Identify which cell holds the provided text, then report its (X, Y) central coordinate. 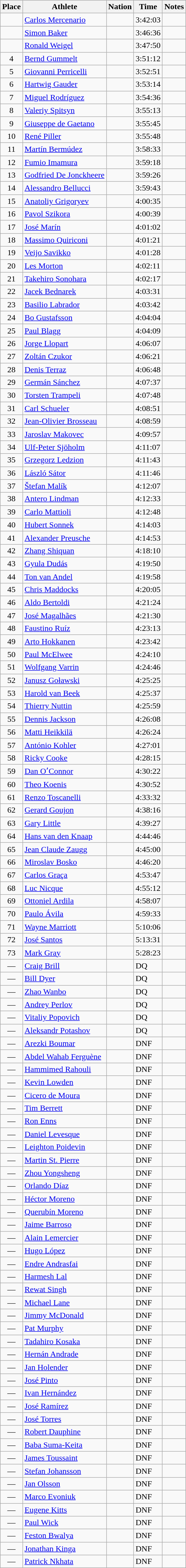
Fumio Imamura (64, 162)
4:20:05 (148, 590)
Giovanni Perricelli (64, 71)
Zhang Shiquan (64, 551)
38 (12, 499)
4:12:33 (148, 499)
Hans van den Knaap (64, 836)
17 (12, 227)
65 (12, 849)
Renzo Toscanelli (64, 797)
3:54:36 (148, 97)
4:14:53 (148, 538)
Place (12, 7)
63 (12, 823)
Vitaliy Popovich (64, 1017)
Wayne Marriott (64, 927)
Thierry Nuttin (64, 706)
4:03:42 (148, 305)
Michael Lane (64, 1302)
57 (12, 745)
Stefan Johansson (64, 1471)
Andrey Perlov (64, 1004)
Jan Olsson (64, 1484)
Marco Evoniuk (64, 1497)
Torsten Trampeli (64, 395)
4:01:28 (148, 253)
4:14:03 (148, 525)
Nation (120, 7)
4:25:59 (148, 706)
13 (12, 175)
3:55:45 (148, 123)
4:46:20 (148, 862)
Alexander Preusche (64, 538)
33 (12, 434)
4:03:31 (148, 292)
Giuseppe de Gaetano (64, 123)
Gary Little (64, 823)
Simon Baker (64, 33)
4:53:47 (148, 875)
Alessandro Bellucci (64, 188)
Abdel Wahab Ferguène (64, 1056)
24 (12, 317)
43 (12, 563)
45 (12, 590)
Craig Brill (64, 966)
Carlo Mattioli (64, 512)
Denis Terraz (64, 369)
René Piller (64, 136)
4:09:57 (148, 434)
70 (12, 914)
4:59:33 (148, 914)
50 (12, 654)
Theo Koenis (64, 784)
4:07:37 (148, 382)
Martin St. Pierre (64, 1160)
56 (12, 732)
Jorge Llopart (64, 343)
71 (12, 927)
Faustino Ruíz (64, 628)
16 (12, 214)
31 (12, 408)
67 (12, 875)
Aldo Bertoldi (64, 603)
Bernd Gummelt (64, 59)
22 (12, 292)
18 (12, 240)
Les Morton (64, 266)
José Torres (64, 1419)
4:25:37 (148, 693)
5:28:23 (148, 953)
Time (148, 7)
Eugene Kitts (64, 1510)
4:25:25 (148, 680)
Martín Bermúdez (64, 149)
7 (12, 97)
Ottoniel Ardila (64, 901)
Mark Gray (64, 953)
3:53:14 (148, 84)
Gyula Dudás (64, 563)
4:18:10 (148, 551)
10 (12, 136)
4:11:07 (148, 447)
25 (12, 330)
4 (12, 59)
47 (12, 616)
Robert Dauphine (64, 1432)
4:07:48 (148, 395)
4:23:13 (148, 628)
4:30:22 (148, 771)
Miguel Rodríguez (64, 97)
Basilio Labrador (64, 305)
Ton van Andel (64, 577)
Valeriy Spitsyn (64, 110)
21 (12, 279)
Dennis Jackson (64, 719)
Héctor Moreno (64, 1199)
Hammimed Rahouli (64, 1069)
James Toussaint (64, 1458)
Leighton Poidevin (64, 1147)
54 (12, 706)
Hartwig Gauder (64, 84)
48 (12, 628)
José Pinto (64, 1380)
Carlos Mercenario (64, 20)
Jacek Bednarek (64, 292)
Jaroslav Makovec (64, 434)
Endre Andrasfai (64, 1263)
Cicero de Moura (64, 1095)
Veijo Savikko (64, 253)
4:12:48 (148, 512)
Feston Bwalya (64, 1536)
Hernán Andrade (64, 1354)
Jan Holender (64, 1367)
4:06:07 (148, 343)
4:00:35 (148, 201)
Luc Nicque (64, 888)
26 (12, 343)
69 (12, 901)
Miroslav Bosko (64, 862)
Pavol Szikora (64, 214)
Janusz Goławski (64, 680)
António Kohler (64, 745)
41 (12, 538)
52 (12, 680)
Rewat Singh (64, 1289)
Jaime Barroso (64, 1225)
30 (12, 395)
Carlos Graça (64, 875)
6 (12, 84)
Tadahiro Kosaka (64, 1341)
Zoltán Czukor (64, 356)
4:19:58 (148, 577)
4:44:46 (148, 836)
Alain Lemercier (64, 1238)
Querubín Moreno (64, 1212)
51 (12, 667)
Patrick Nkhata (64, 1562)
58 (12, 758)
4:55:12 (148, 888)
46 (12, 603)
44 (12, 577)
4:12:07 (148, 486)
4:01:21 (148, 240)
Paul Wick (64, 1523)
55 (12, 719)
Kevin Lowden (64, 1082)
José Magalhães (64, 616)
4:33:32 (148, 797)
Jonathan Kinga (64, 1549)
Zhou Yongsheng (64, 1173)
3:42:03 (148, 20)
Carl Schueler (64, 408)
Hugo López (64, 1251)
3:58:33 (148, 149)
12 (12, 162)
Takehiro Sonohara (64, 279)
4:39:27 (148, 823)
3:59:43 (148, 188)
Jean-Olivier Brosseau (64, 421)
José Ramírez (64, 1406)
62 (12, 810)
Arto Hokkanen (64, 641)
60 (12, 784)
5:13:31 (148, 940)
Daniel Levesque (64, 1134)
4:30:52 (148, 784)
5 (12, 71)
4:02:17 (148, 279)
72 (12, 940)
4:00:39 (148, 214)
4:11:46 (148, 473)
Paul Blagg (64, 330)
Pat Murphy (64, 1328)
37 (12, 486)
4:04:04 (148, 317)
9 (12, 123)
Ronald Weigel (64, 46)
Bo Gustafsson (64, 317)
19 (12, 253)
4:58:07 (148, 901)
Zhao Wanbo (64, 992)
4:23:42 (148, 641)
64 (12, 836)
Harmesh Lal (64, 1276)
Chris Maddocks (64, 590)
20 (12, 266)
4:28:15 (148, 758)
4:24:10 (148, 654)
4:45:00 (148, 849)
Štefan Malík (64, 486)
42 (12, 551)
Paul McElwee (64, 654)
Baba Suma-Keita (64, 1445)
40 (12, 525)
4:21:30 (148, 616)
José Santos (64, 940)
3:59:18 (148, 162)
Bill Dyer (64, 979)
15 (12, 201)
3:46:36 (148, 33)
Paulo Ávila (64, 914)
3:55:48 (148, 136)
5:10:06 (148, 927)
Harold van Beek (64, 693)
Athlete (64, 7)
61 (12, 797)
3:51:12 (148, 59)
Ron Enns (64, 1121)
Grzegorz Ledzion (64, 460)
8 (12, 110)
59 (12, 771)
4:06:48 (148, 369)
4:06:21 (148, 356)
Notes (174, 7)
4:11:43 (148, 460)
Jimmy McDonald (64, 1316)
29 (12, 382)
László Sátor (64, 473)
4:24:46 (148, 667)
73 (12, 953)
4:01:02 (148, 227)
Gerard Goujon (64, 810)
4:08:51 (148, 408)
11 (12, 149)
34 (12, 447)
36 (12, 473)
4:08:59 (148, 421)
35 (12, 460)
Hubert Sonnek (64, 525)
Orlando Díaz (64, 1186)
66 (12, 862)
3:47:50 (148, 46)
Arezki Boumar (64, 1043)
Antero Lindman (64, 499)
Godfried De Jonckheere (64, 175)
28 (12, 369)
23 (12, 305)
68 (12, 888)
Jean Claude Zaugg (64, 849)
4:38:16 (148, 810)
4:21:24 (148, 603)
Germán Sánchez (64, 382)
Ivan Hernández (64, 1393)
Massimo Quiriconi (64, 240)
Wolfgang Varrin (64, 667)
4:19:50 (148, 563)
53 (12, 693)
Ricky Cooke (64, 758)
3:52:51 (148, 71)
39 (12, 512)
Aleksandr Potashov (64, 1030)
4:02:11 (148, 266)
Dan OʼConnor (64, 771)
14 (12, 188)
Ulf-Peter Sjöholm (64, 447)
4:04:09 (148, 330)
Tim Berrett (64, 1108)
32 (12, 421)
Anatoliy Grigoryev (64, 201)
49 (12, 641)
José Marín (64, 227)
3:59:26 (148, 175)
3:55:13 (148, 110)
27 (12, 356)
4:27:01 (148, 745)
4:26:24 (148, 732)
Matti Heikkilä (64, 732)
4:26:08 (148, 719)
